Find where the given text appears and provide that cell's center as [x, y] coordinate. 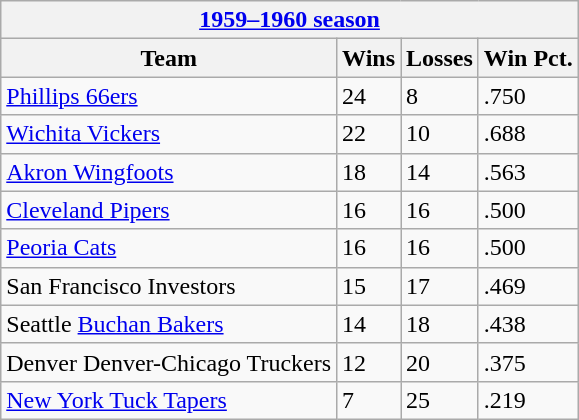
1959–1960 season [290, 20]
Wins [369, 58]
17 [440, 286]
22 [369, 134]
.750 [528, 96]
25 [440, 400]
10 [440, 134]
Peoria Cats [169, 248]
Seattle Buchan Bakers [169, 324]
Win Pct. [528, 58]
Denver Denver-Chicago Truckers [169, 362]
8 [440, 96]
7 [369, 400]
20 [440, 362]
Losses [440, 58]
.375 [528, 362]
New York Tuck Tapers [169, 400]
Cleveland Pipers [169, 210]
.563 [528, 172]
.688 [528, 134]
Phillips 66ers [169, 96]
Akron Wingfoots [169, 172]
24 [369, 96]
Team [169, 58]
Wichita Vickers [169, 134]
15 [369, 286]
12 [369, 362]
.469 [528, 286]
.438 [528, 324]
.219 [528, 400]
San Francisco Investors [169, 286]
